Find where the given text appears and provide that cell's center as [X, Y] coordinate. 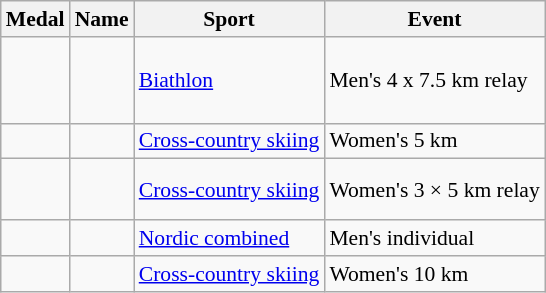
Medal [36, 19]
Nordic combined [230, 238]
Sport [230, 19]
Men's individual [434, 238]
Men's 4 x 7.5 km relay [434, 80]
Name [102, 19]
Women's 10 km [434, 274]
Event [434, 19]
Women's 3 × 5 km relay [434, 190]
Women's 5 km [434, 141]
Biathlon [230, 80]
